Pinpoint the cell where the given text exists, returning its [x, y] midpoint coordinate. 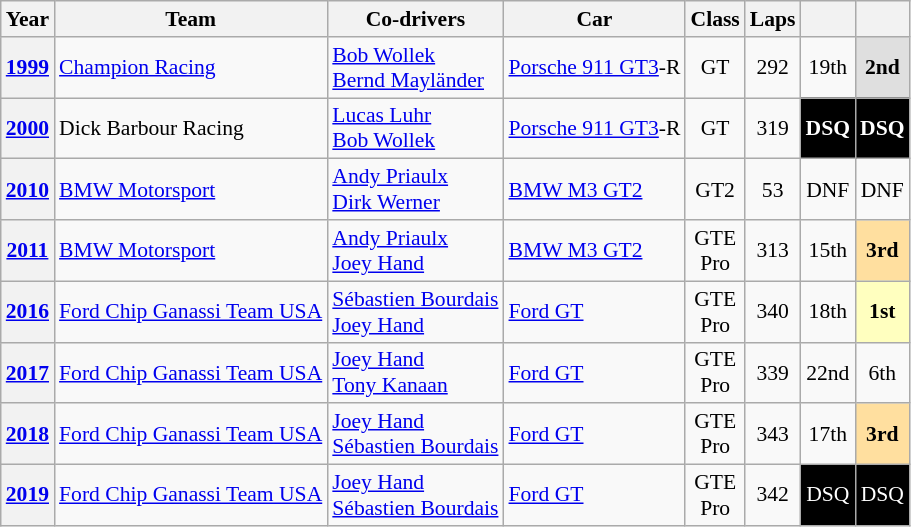
1st [882, 312]
Andy Priaulx Joey Hand [415, 250]
343 [773, 434]
2019 [28, 496]
Dick Barbour Racing [190, 128]
Lucas Luhr Bob Wollek [415, 128]
15th [828, 250]
2000 [28, 128]
6th [882, 372]
340 [773, 312]
Car [594, 19]
Sébastien Bourdais Joey Hand [415, 312]
Class [714, 19]
2018 [28, 434]
Year [28, 19]
Joey Hand Tony Kanaan [415, 372]
2011 [28, 250]
Champion Racing [190, 68]
Bob Wollek Bernd Mayländer [415, 68]
GT2 [714, 190]
17th [828, 434]
1999 [28, 68]
19th [828, 68]
342 [773, 496]
313 [773, 250]
53 [773, 190]
292 [773, 68]
Andy Priaulx Dirk Werner [415, 190]
Team [190, 19]
2016 [28, 312]
2010 [28, 190]
2017 [28, 372]
18th [828, 312]
22nd [828, 372]
339 [773, 372]
Laps [773, 19]
2nd [882, 68]
Co-drivers [415, 19]
319 [773, 128]
